Determine the [x, y] coordinate at the center of the cell enclosing the given text.  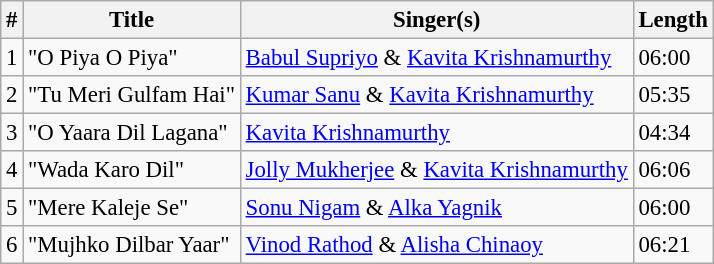
"Mujhko Dilbar Yaar" [132, 245]
6 [12, 245]
04:34 [673, 133]
"O Piya O Piya" [132, 58]
Vinod Rathod & Alisha Chinaoy [436, 245]
"Wada Karo Dil" [132, 170]
Kumar Sanu & Kavita Krishnamurthy [436, 95]
Kavita Krishnamurthy [436, 133]
Babul Supriyo & Kavita Krishnamurthy [436, 58]
Sonu Nigam & Alka Yagnik [436, 208]
3 [12, 133]
2 [12, 95]
06:06 [673, 170]
05:35 [673, 95]
Length [673, 20]
Title [132, 20]
"Mere Kaleje Se" [132, 208]
06:21 [673, 245]
# [12, 20]
"Tu Meri Gulfam Hai" [132, 95]
Singer(s) [436, 20]
"O Yaara Dil Lagana" [132, 133]
5 [12, 208]
4 [12, 170]
1 [12, 58]
Jolly Mukherjee & Kavita Krishnamurthy [436, 170]
